Locate the cell with the specified text and output its [X, Y] center coordinate. 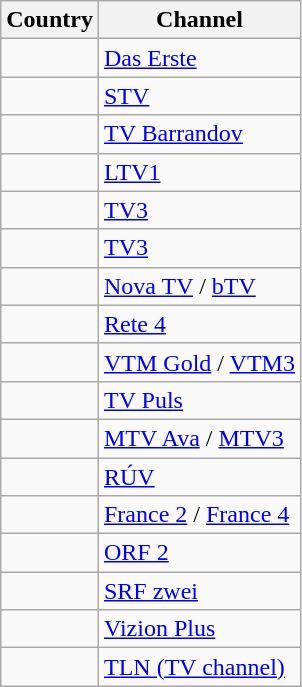
Vizion Plus [199, 629]
TLN (TV channel) [199, 667]
Das Erste [199, 58]
SRF zwei [199, 591]
Rete 4 [199, 324]
TV Puls [199, 400]
MTV Ava / MTV3 [199, 438]
STV [199, 96]
France 2 / France 4 [199, 515]
LTV1 [199, 172]
Nova TV / bTV [199, 286]
Channel [199, 20]
VTM Gold / VTM3 [199, 362]
Country [50, 20]
ORF 2 [199, 553]
RÚV [199, 477]
TV Barrandov [199, 134]
